Determine the [X, Y] coordinate at the center of the cell enclosing the given text.  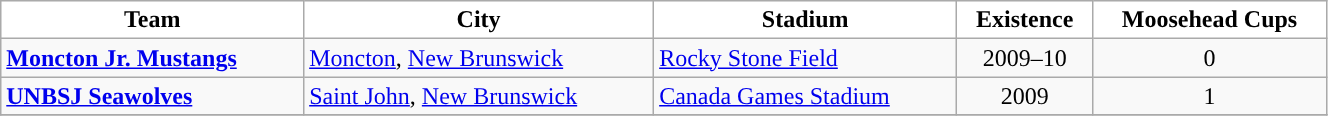
Moncton, New Brunswick [479, 58]
Rocky Stone Field [806, 58]
Moosehead Cups [1210, 20]
0 [1210, 58]
Moncton Jr. Mustangs [152, 58]
Team [152, 20]
Saint John, New Brunswick [479, 96]
UNBSJ Seawolves [152, 96]
2009 [1025, 96]
1 [1210, 96]
City [479, 20]
Canada Games Stadium [806, 96]
2009–10 [1025, 58]
Existence [1025, 20]
Stadium [806, 20]
